Detect which cell encompasses the target text, then output its [X, Y] center coordinate. 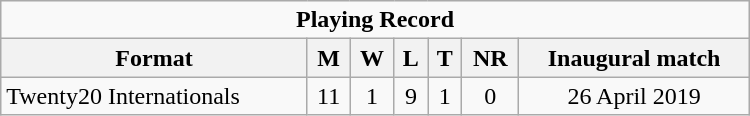
Format [154, 58]
L [411, 58]
26 April 2019 [634, 96]
9 [411, 96]
Inaugural match [634, 58]
NR [490, 58]
11 [328, 96]
T [445, 58]
0 [490, 96]
M [328, 58]
Twenty20 Internationals [154, 96]
W [372, 58]
Playing Record [375, 20]
